Extract the [X, Y] coordinate from the center of the cell holding the provided text.  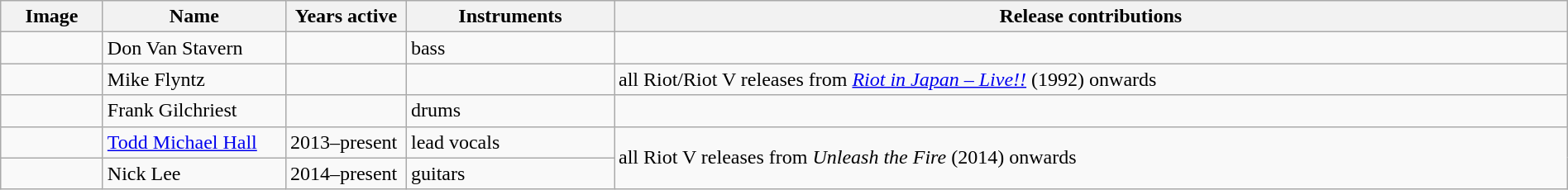
guitars [509, 173]
all Riot/Riot V releases from Riot in Japan – Live!! (1992) onwards [1090, 79]
Todd Michael Hall [194, 142]
2013–present [346, 142]
Nick Lee [194, 173]
Image [52, 17]
Instruments [509, 17]
Don Van Stavern [194, 48]
all Riot V releases from Unleash the Fire (2014) onwards [1090, 158]
bass [509, 48]
Frank Gilchriest [194, 111]
Mike Flyntz [194, 79]
Name [194, 17]
Release contributions [1090, 17]
2014–present [346, 173]
Years active [346, 17]
drums [509, 111]
lead vocals [509, 142]
